Provide the [X, Y] coordinate of the cell's center where the given text is located.  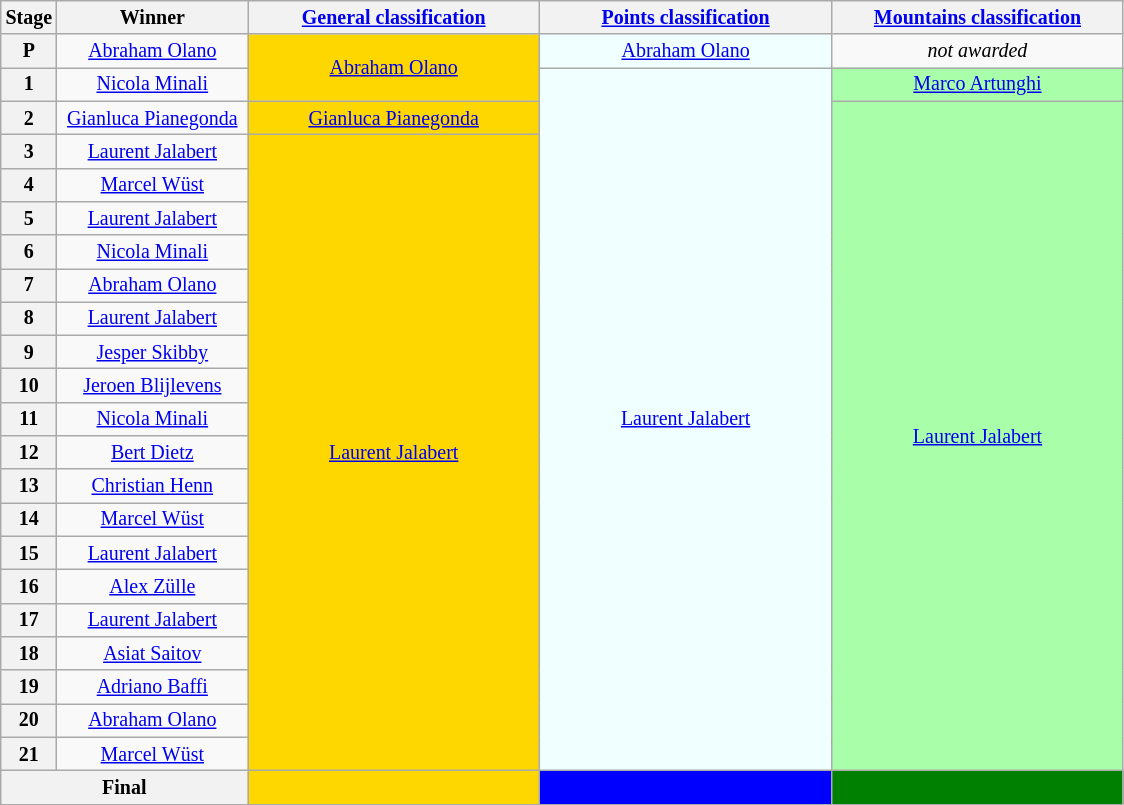
Alex Zülle [152, 586]
Winner [152, 18]
Asiat Saitov [152, 654]
Jesper Skibby [152, 352]
2 [29, 118]
1 [29, 84]
18 [29, 654]
not awarded [978, 52]
Marco Artunghi [978, 84]
12 [29, 452]
7 [29, 286]
19 [29, 686]
8 [29, 318]
11 [29, 420]
Jeroen Blijlevens [152, 386]
General classification [394, 18]
4 [29, 184]
16 [29, 586]
6 [29, 252]
3 [29, 152]
Points classification [686, 18]
5 [29, 218]
Christian Henn [152, 486]
15 [29, 554]
Adriano Baffi [152, 686]
9 [29, 352]
13 [29, 486]
17 [29, 620]
Bert Dietz [152, 452]
P [29, 52]
20 [29, 720]
Mountains classification [978, 18]
10 [29, 386]
21 [29, 754]
Stage [29, 18]
14 [29, 520]
Final [124, 788]
